Locate the cell with the specified text and output its [X, Y] center coordinate. 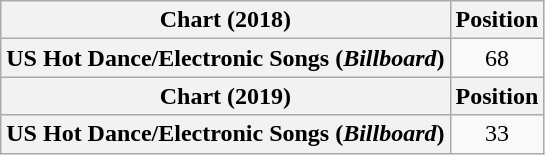
33 [497, 134]
68 [497, 58]
Chart (2019) [226, 96]
Chart (2018) [226, 20]
